Provide the (x, y) coordinate of the cell's center where the given text is located.  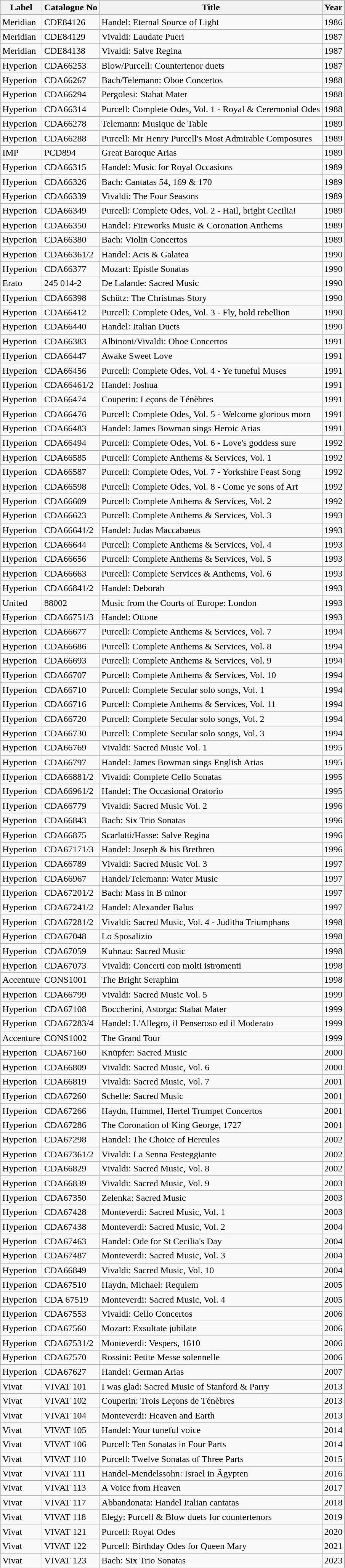
CDA66641/2 (71, 530)
VIVAT 102 (71, 1401)
Vivaldi: Complete Cello Sonatas (211, 777)
Knüpfer: Sacred Music (211, 1052)
Handel: Joseph & his Brethren (211, 849)
CONS1001 (71, 980)
Purcell: Complete Anthems & Services, Vol. 4 (211, 545)
Handel: Italian Duets (211, 327)
CDA66461/2 (71, 385)
CDA66841/2 (71, 588)
Monteverdi: Vespers, 1610 (211, 1343)
Purcell: Complete Anthems & Services, Vol. 1 (211, 458)
CDA66339 (71, 196)
CDA66315 (71, 167)
Purcell: Royal Odes (211, 1531)
Purcell: Complete Anthems & Services, Vol. 5 (211, 559)
Handel: Ottone (211, 617)
CDA66483 (71, 429)
Zelenka: Sacred Music (211, 1198)
De Lalande: Sacred Music (211, 283)
VIVAT 122 (71, 1546)
Blow/Purcell: Countertenor duets (211, 66)
VIVAT 111 (71, 1473)
Purcell: Complete Secular solo songs, Vol. 2 (211, 719)
CDA67266 (71, 1111)
VIVAT 101 (71, 1386)
Purcell: Mr Henry Purcell's Most Admirable Composures (211, 138)
CDA67283/4 (71, 1023)
CDA66609 (71, 501)
CDA66799 (71, 994)
Vivaldi: Sacred Music Vol. 2 (211, 806)
CDA66769 (71, 748)
CDA66412 (71, 312)
Couperin: Trois Leçons de Ténèbres (211, 1401)
CDA66380 (71, 240)
Monteverdi: Sacred Music, Vol. 3 (211, 1256)
CDA67286 (71, 1125)
Handel: The Choice of Hercules (211, 1140)
CDA66843 (71, 820)
Bach: Cantatas 54, 169 & 170 (211, 182)
CDA66314 (71, 109)
Handel-Mendelssohn: Israel in Ägypten (211, 1473)
CDA66644 (71, 545)
245 014-2 (71, 283)
Handel: James Bowman sings Heroic Arias (211, 429)
Handel: Your tuneful voice (211, 1430)
A Voice from Heaven (211, 1488)
VIVAT 121 (71, 1531)
CDA66779 (71, 806)
Monteverdi: Heaven and Earth (211, 1415)
Year (333, 8)
CDA66839 (71, 1183)
Purcell: Twelve Sonatas of Three Parts (211, 1459)
VIVAT 117 (71, 1502)
Vivaldi: Sacred Music, Vol. 6 (211, 1067)
CDA67073 (71, 966)
CDA67531/2 (71, 1343)
2007 (333, 1372)
CDE84138 (71, 51)
88002 (71, 602)
Purcell: Complete Anthems & Services, Vol. 8 (211, 646)
CDA67260 (71, 1096)
Vivaldi: La Senna Festeggiante (211, 1154)
CDA66716 (71, 704)
Handel: Music for Royal Occasions (211, 167)
VIVAT 118 (71, 1517)
Vivaldi: Concerti con molti istromenti (211, 966)
The Bright Seraphim (211, 980)
CDA66294 (71, 95)
2017 (333, 1488)
The Grand Tour (211, 1038)
CDA66440 (71, 327)
CDA66967 (71, 878)
2016 (333, 1473)
Vivaldi: Sacred Music, Vol. 9 (211, 1183)
CDA67160 (71, 1052)
Haydn, Hummel, Hertel Trumpet Concertos (211, 1111)
VIVAT 113 (71, 1488)
Handel: The Occasional Oratorio (211, 791)
Awake Sweet Love (211, 356)
VIVAT 105 (71, 1430)
Purcell: Complete Anthems & Services, Vol. 9 (211, 661)
CDA66663 (71, 574)
CDA66656 (71, 559)
Music from the Courts of Europe: London (211, 602)
CDA66720 (71, 719)
Purcell: Complete Odes, Vol. 8 - Come ye sons of Art (211, 487)
VIVAT 106 (71, 1444)
CONS1002 (71, 1038)
CDA66253 (71, 66)
CDA66710 (71, 690)
Handel: L'Allegro, il Penseroso ed il Moderato (211, 1023)
Vivaldi: Laudate Pueri (211, 37)
CDA66587 (71, 472)
CDA66707 (71, 675)
CDA66961/2 (71, 791)
CDA66349 (71, 211)
Purcell: Complete Secular solo songs, Vol. 3 (211, 733)
CDA66398 (71, 298)
Lo Sposalizio (211, 937)
Title (211, 8)
Elegy: Purcell & Blow duets for countertenors (211, 1517)
CDA66598 (71, 487)
Bach/Telemann: Oboe Concertos (211, 80)
Vivaldi: Sacred Music Vol. 1 (211, 748)
CDA67553 (71, 1314)
Great Baroque Arias (211, 153)
Vivaldi: Sacred Music, Vol. 7 (211, 1081)
CDA66447 (71, 356)
Bach: Violin Concertos (211, 240)
2018 (333, 1502)
PCD894 (71, 153)
CDA66383 (71, 341)
Handel: Alexander Balus (211, 908)
CDA66476 (71, 414)
Purcell: Complete Odes, Vol. 4 - Ye tuneful Muses (211, 370)
2023 (333, 1560)
CDA66350 (71, 225)
Scarlatti/Hasse: Salve Regina (211, 835)
Purcell: Complete Anthems & Services, Vol. 3 (211, 516)
CDA66677 (71, 631)
2015 (333, 1459)
CDA66751/3 (71, 617)
CDA66267 (71, 80)
Purcell: Complete Anthems & Services, Vol. 7 (211, 631)
CDA67281/2 (71, 922)
Purcell: Complete Odes, Vol. 6 - Love's goddess sure (211, 443)
Handel: Deborah (211, 588)
CDA66474 (71, 399)
CDA66456 (71, 370)
CDA66278 (71, 124)
I was glad: Sacred Music of Stanford & Parry (211, 1386)
Purcell: Complete Odes, Vol. 2 - Hail, bright Cecilia! (211, 211)
Couperin: Leçons de Ténèbres (211, 399)
CDA66686 (71, 646)
Handel: German Arias (211, 1372)
Catalogue No (71, 8)
Handel: Eternal Source of Light (211, 22)
CDA67560 (71, 1328)
The Coronation of King George, 1727 (211, 1125)
2019 (333, 1517)
Purcell: Complete Anthems & Services, Vol. 2 (211, 501)
CDA66494 (71, 443)
CDA67487 (71, 1256)
CDA67627 (71, 1372)
CDA66875 (71, 835)
CDA66361/2 (71, 254)
CDA67361/2 (71, 1154)
CDE84126 (71, 22)
1986 (333, 22)
CDA66829 (71, 1169)
CDA66623 (71, 516)
Handel: Ode for St Cecilia's Day (211, 1241)
VIVAT 123 (71, 1560)
CDA66377 (71, 269)
2021 (333, 1546)
CDA67438 (71, 1227)
VIVAT 104 (71, 1415)
Mozart: Exsultate jubilate (211, 1328)
Schütz: The Christmas Story (211, 298)
Albinoni/Vivaldi: Oboe Concertos (211, 341)
Vivaldi: Sacred Music Vol. 3 (211, 864)
CDA66881/2 (71, 777)
Label (21, 8)
CDA67201/2 (71, 893)
CDA67048 (71, 937)
CDA 67519 (71, 1299)
CDA66730 (71, 733)
CDA67108 (71, 1009)
Purcell: Complete Odes, Vol. 3 - Fly, bold rebellion (211, 312)
Purcell: Complete Odes, Vol. 5 - Welcome glorious morn (211, 414)
Handel: James Bowman sings English Arias (211, 762)
CDA66288 (71, 138)
CDA66819 (71, 1081)
Haydn, Michael: Requiem (211, 1285)
Handel: Joshua (211, 385)
Vivaldi: Sacred Music, Vol. 8 (211, 1169)
CDA66326 (71, 182)
Purcell: Ten Sonatas in Four Parts (211, 1444)
Kuhnau: Sacred Music (211, 951)
Vivaldi: Salve Regina (211, 51)
CDA67570 (71, 1358)
Telemann: Musique de Table (211, 124)
Pergolesi: Stabat Mater (211, 95)
Bach: Mass in B minor (211, 893)
CDA67059 (71, 951)
Vivaldi: The Four Seasons (211, 196)
Purcell: Complete Anthems & Services, Vol. 10 (211, 675)
United (21, 602)
CDA67350 (71, 1198)
Boccherini, Astorga: Stabat Mater (211, 1009)
Purcell: Complete Secular solo songs, Vol. 1 (211, 690)
CDA66809 (71, 1067)
Vivaldi: Sacred Music, Vol. 4 - Juditha Triumphans (211, 922)
CDA67510 (71, 1285)
Handel: Judas Maccabaeus (211, 530)
Purcell: Birthday Odes for Queen Mary (211, 1546)
2020 (333, 1531)
Vivaldi: Cello Concertos (211, 1314)
Handel/Telemann: Water Music (211, 878)
Monteverdi: Sacred Music, Vol. 4 (211, 1299)
Handel: Acis & Galatea (211, 254)
Schelle: Sacred Music (211, 1096)
CDE84129 (71, 37)
CDA66849 (71, 1270)
Vivaldi: Sacred Music, Vol. 10 (211, 1270)
CDA67463 (71, 1241)
CDA66585 (71, 458)
Monteverdi: Sacred Music, Vol. 2 (211, 1227)
Purcell: Complete Odes, Vol. 7 - Yorkshire Feast Song (211, 472)
CDA67428 (71, 1212)
CDA66797 (71, 762)
Purcell: Complete Odes, Vol. 1 - Royal & Ceremonial Odes (211, 109)
Abbandonata: Handel Italian cantatas (211, 1502)
CDA67171/3 (71, 849)
Purcell: Complete Services & Anthems, Vol. 6 (211, 574)
CDA67298 (71, 1140)
IMP (21, 153)
CDA66789 (71, 864)
Monteverdi: Sacred Music, Vol. 1 (211, 1212)
CDA67241/2 (71, 908)
Purcell: Complete Anthems & Services, Vol. 11 (211, 704)
CDA66693 (71, 661)
Vivaldi: Sacred Music Vol. 5 (211, 994)
Rossini: Petite Messe solennelle (211, 1358)
Erato (21, 283)
Handel: Fireworks Music & Coronation Anthems (211, 225)
Mozart: Epistle Sonatas (211, 269)
VIVAT 110 (71, 1459)
